Provide the [x, y] coordinate of the cell's center where the given text is located.  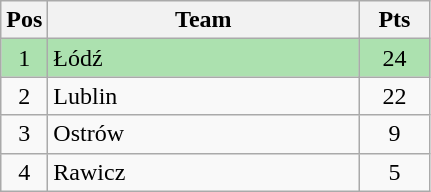
22 [394, 96]
Pts [394, 20]
4 [24, 172]
Ostrów [204, 134]
5 [394, 172]
24 [394, 58]
Łódź [204, 58]
3 [24, 134]
2 [24, 96]
Rawicz [204, 172]
Lublin [204, 96]
1 [24, 58]
Team [204, 20]
9 [394, 134]
Pos [24, 20]
